Locate the cell with the specified text and output its (x, y) center coordinate. 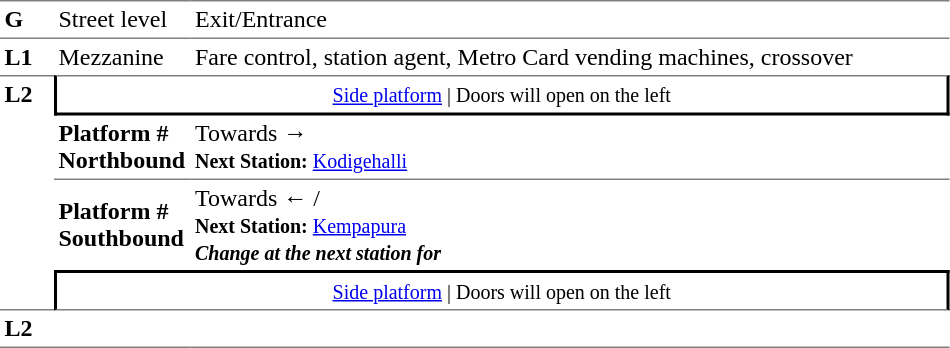
Street level (122, 20)
Exit/Entrance (570, 20)
L1 (27, 57)
Towards ← / Next Station: KempapuraChange at the next station for (570, 225)
Mezzanine (122, 57)
Towards → Next Station: Kodigehalli (570, 148)
Platform #Northbound (122, 148)
G (27, 20)
Platform #Southbound (122, 225)
Fare control, station agent, Metro Card vending machines, crossover (570, 57)
